Return the [X, Y] coordinate for the center point of the cell that contains the specified text.  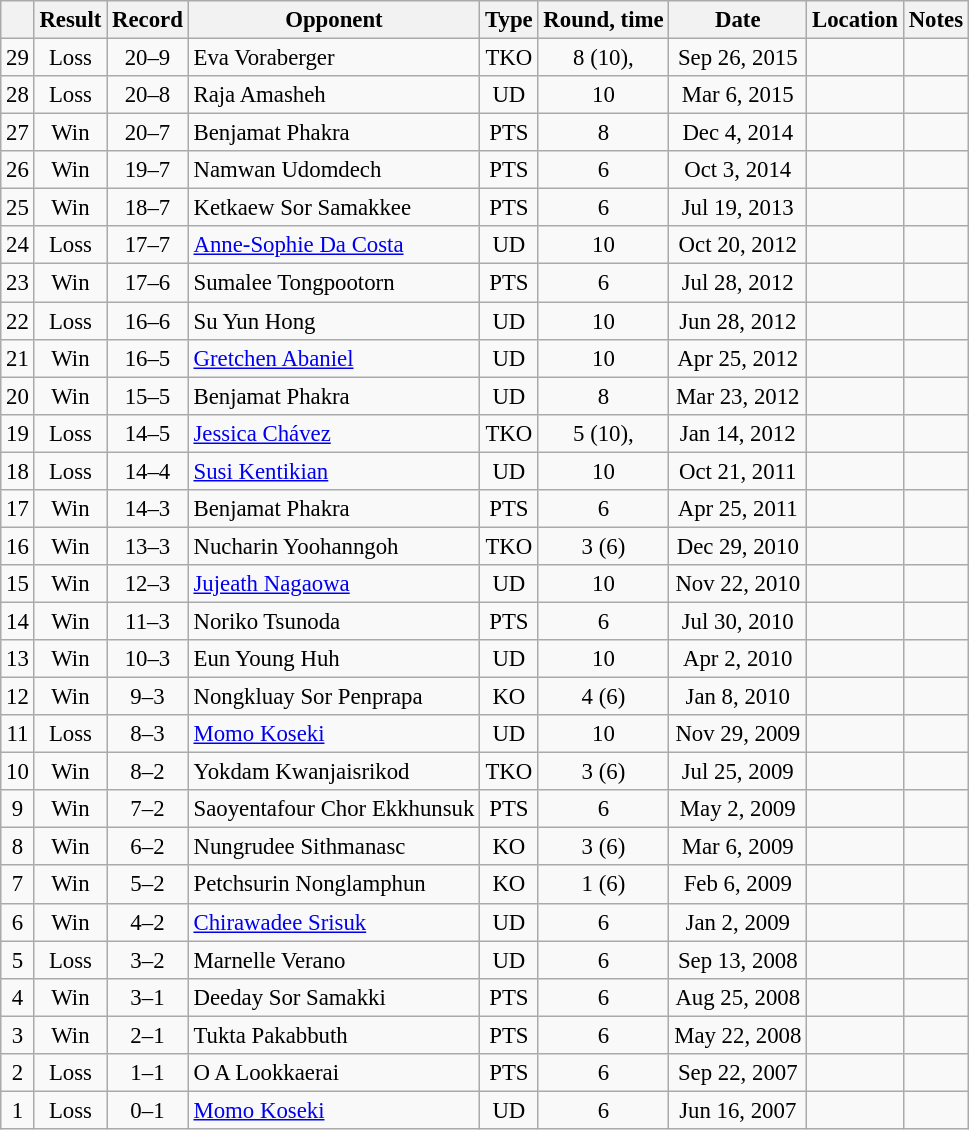
13–3 [148, 546]
20–9 [148, 58]
8–3 [148, 734]
Anne-Sophie Da Costa [334, 245]
10–3 [148, 659]
Eva Voraberger [334, 58]
Gretchen Abaniel [334, 358]
25 [18, 208]
Su Yun Hong [334, 321]
Date [738, 20]
Jul 25, 2009 [738, 772]
18–7 [148, 208]
2 [18, 1073]
9 [18, 809]
15–5 [148, 396]
Opponent [334, 20]
Result [70, 20]
4–2 [148, 922]
Susi Kentikian [334, 471]
Record [148, 20]
Yokdam Kwanjaisrikod [334, 772]
7–2 [148, 809]
11–3 [148, 621]
Nongkluay Sor Penprapa [334, 697]
9–3 [148, 697]
Nov 22, 2010 [738, 584]
7 [18, 885]
O A Lookkaerai [334, 1073]
12 [18, 697]
29 [18, 58]
Mar 6, 2009 [738, 847]
3 [18, 1035]
Round, time [604, 20]
18 [18, 471]
Petchsurin Nonglamphun [334, 885]
Dec 4, 2014 [738, 133]
4 (6) [604, 697]
14–4 [148, 471]
14 [18, 621]
3–1 [148, 997]
20–7 [148, 133]
Apr 25, 2012 [738, 358]
19–7 [148, 170]
Ketkaew Sor Samakkee [334, 208]
5 [18, 960]
5–2 [148, 885]
1 [18, 1110]
Sep 26, 2015 [738, 58]
0–1 [148, 1110]
23 [18, 283]
17 [18, 509]
20–8 [148, 95]
6–2 [148, 847]
Nov 29, 2009 [738, 734]
28 [18, 95]
Jan 14, 2012 [738, 433]
4 [18, 997]
3–2 [148, 960]
17–6 [148, 283]
Jun 16, 2007 [738, 1110]
Chirawadee Srisuk [334, 922]
Sep 13, 2008 [738, 960]
1 (6) [604, 885]
1–1 [148, 1073]
24 [18, 245]
Type [509, 20]
5 (10), [604, 433]
Nungrudee Sithmanasc [334, 847]
Marnelle Verano [334, 960]
Oct 21, 2011 [738, 471]
14–3 [148, 509]
26 [18, 170]
2–1 [148, 1035]
Dec 29, 2010 [738, 546]
Jul 28, 2012 [738, 283]
Feb 6, 2009 [738, 885]
11 [18, 734]
Noriko Tsunoda [334, 621]
8–2 [148, 772]
Raja Amasheh [334, 95]
17–7 [148, 245]
Jun 28, 2012 [738, 321]
Mar 23, 2012 [738, 396]
May 2, 2009 [738, 809]
Namwan Udomdech [334, 170]
Apr 2, 2010 [738, 659]
Oct 3, 2014 [738, 170]
27 [18, 133]
Jan 8, 2010 [738, 697]
Deeday Sor Samakki [334, 997]
Apr 25, 2011 [738, 509]
16 [18, 546]
Jessica Chávez [334, 433]
19 [18, 433]
Jan 2, 2009 [738, 922]
20 [18, 396]
May 22, 2008 [738, 1035]
Nucharin Yoohanngoh [334, 546]
21 [18, 358]
16–5 [148, 358]
Jul 30, 2010 [738, 621]
Aug 25, 2008 [738, 997]
Location [856, 20]
Oct 20, 2012 [738, 245]
Sep 22, 2007 [738, 1073]
13 [18, 659]
12–3 [148, 584]
8 (10), [604, 58]
16–6 [148, 321]
22 [18, 321]
14–5 [148, 433]
Saoyentafour Chor Ekkhunsuk [334, 809]
15 [18, 584]
Eun Young Huh [334, 659]
Jujeath Nagaowa [334, 584]
Tukta Pakabbuth [334, 1035]
Sumalee Tongpootorn [334, 283]
Jul 19, 2013 [738, 208]
Notes [936, 20]
Mar 6, 2015 [738, 95]
